For the text-containing cell, return its midpoint in [x, y] coordinate format. 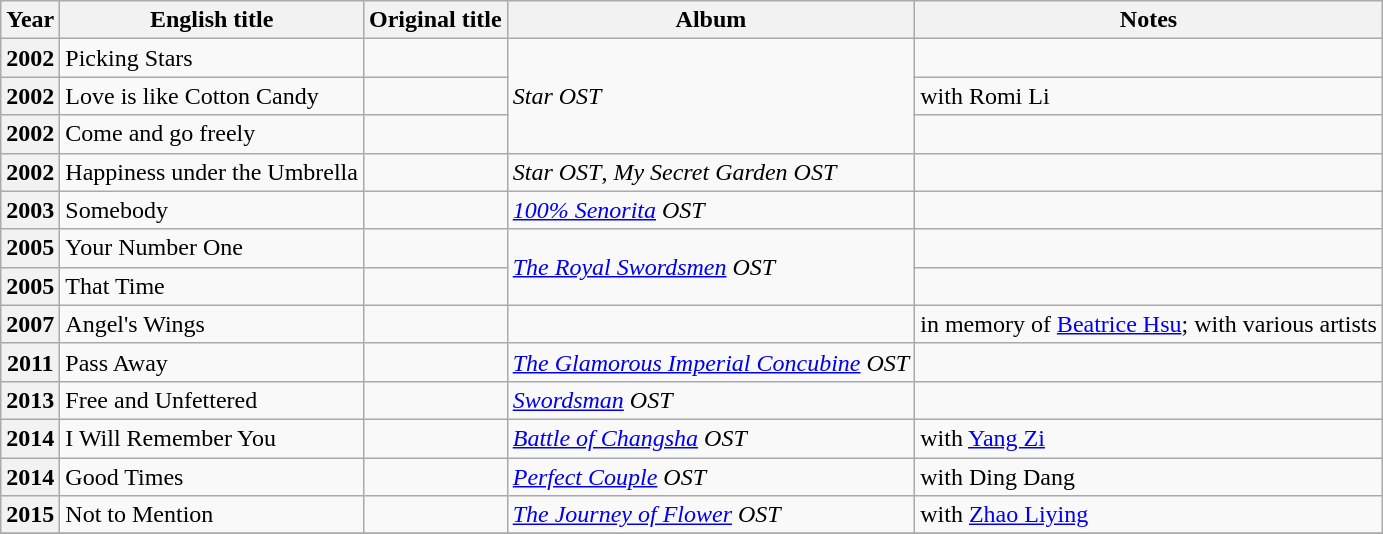
The Journey of Flower OST [711, 515]
Free and Unfettered [212, 400]
I Will Remember You [212, 438]
with Ding Dang [1149, 477]
2007 [30, 324]
Original title [435, 20]
Angel's Wings [212, 324]
Your Number One [212, 248]
Album [711, 20]
Picking Stars [212, 58]
Notes [1149, 20]
in memory of Beatrice Hsu; with various artists [1149, 324]
with Romi Li [1149, 96]
100% Senorita OST [711, 210]
with Zhao Liying [1149, 515]
Come and go freely [212, 134]
Year [30, 20]
with Yang Zi [1149, 438]
Battle of Changsha OST [711, 438]
2015 [30, 515]
2011 [30, 362]
English title [212, 20]
Good Times [212, 477]
Star OST, My Secret Garden OST [711, 172]
2013 [30, 400]
Love is like Cotton Candy [212, 96]
The Royal Swordsmen OST [711, 267]
Swordsman OST [711, 400]
Not to Mention [212, 515]
That Time [212, 286]
Perfect Couple OST [711, 477]
Star OST [711, 96]
Somebody [212, 210]
Pass Away [212, 362]
The Glamorous Imperial Concubine OST [711, 362]
Happiness under the Umbrella [212, 172]
2003 [30, 210]
